Determine the (X, Y) coordinate at the center of the cell enclosing the given text.  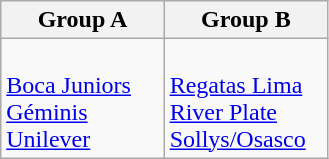
Regatas Lima River Plate Sollys/Osasco (246, 98)
Boca Juniors Géminis Unilever (82, 98)
Group A (82, 20)
Group B (246, 20)
